Locate the cell with the specified text and output its (x, y) center coordinate. 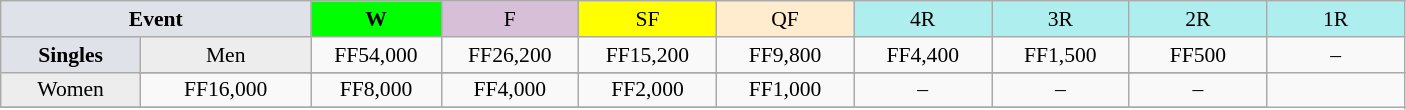
FF15,200 (648, 55)
FF8,000 (376, 90)
Women (71, 90)
FF4,000 (510, 90)
QF (785, 19)
2R (1198, 19)
3R (1061, 19)
Singles (71, 55)
SF (648, 19)
F (510, 19)
FF500 (1198, 55)
FF54,000 (376, 55)
1R (1336, 19)
Men (226, 55)
FF16,000 (226, 90)
FF4,400 (923, 55)
FF1,000 (785, 90)
FF9,800 (785, 55)
4R (923, 19)
FF1,500 (1061, 55)
FF26,200 (510, 55)
W (376, 19)
FF2,000 (648, 90)
Event (156, 19)
